Detect which cell encompasses the target text, then output its [x, y] center coordinate. 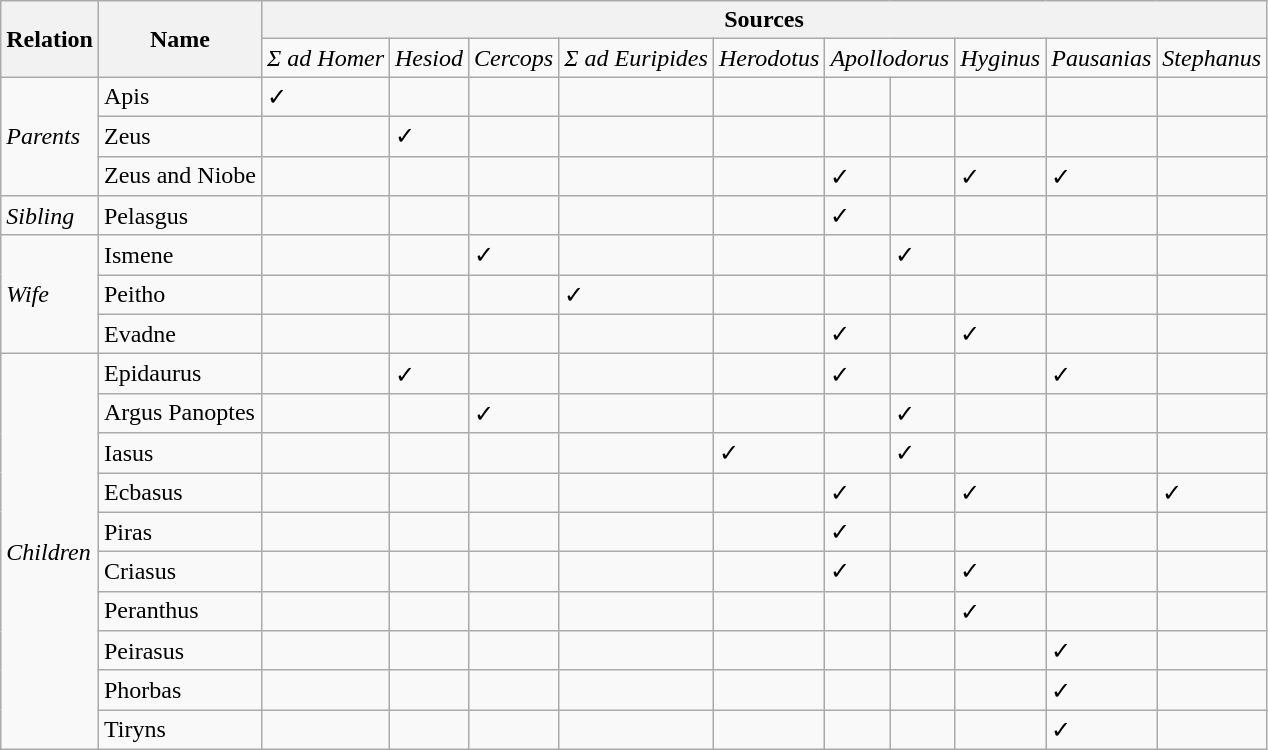
Σ ad Euripides [636, 58]
Peitho [180, 295]
Pelasgus [180, 216]
Ismene [180, 255]
Ecbasus [180, 492]
Zeus [180, 136]
Hesiod [430, 58]
Apis [180, 97]
Peirasus [180, 651]
Hyginus [1000, 58]
Argus Panoptes [180, 413]
Peranthus [180, 611]
Piras [180, 532]
Wife [50, 294]
Apollodorus [890, 58]
Σ ad Homer [326, 58]
Children [50, 552]
Relation [50, 39]
Tiryns [180, 730]
Stephanus [1212, 58]
Iasus [180, 453]
Pausanias [1102, 58]
Herodotus [769, 58]
Zeus and Niobe [180, 176]
Parents [50, 136]
Name [180, 39]
Sources [764, 20]
Criasus [180, 572]
Epidaurus [180, 374]
Phorbas [180, 690]
Evadne [180, 334]
Sibling [50, 216]
Cercops [514, 58]
